Extract the (x, y) coordinate from the center of the cell holding the provided text.  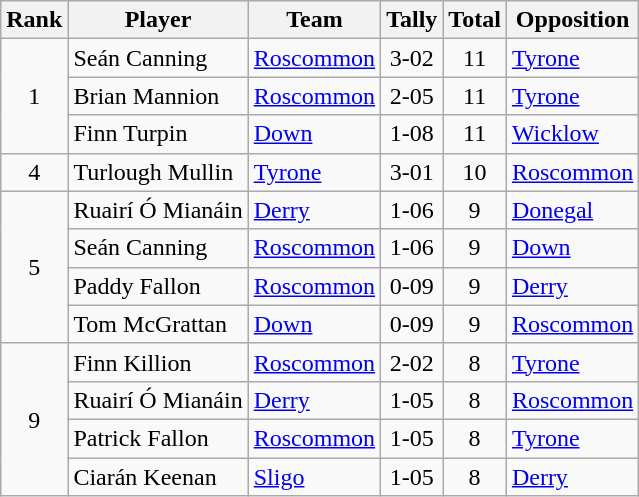
Brian Mannion (158, 96)
Patrick Fallon (158, 438)
Turlough Mullin (158, 172)
Wicklow (572, 134)
Rank (34, 20)
Finn Turpin (158, 134)
Tally (412, 20)
2-05 (412, 96)
Finn Killion (158, 362)
Donegal (572, 210)
5 (34, 267)
4 (34, 172)
3-01 (412, 172)
1-08 (412, 134)
Team (314, 20)
Opposition (572, 20)
Sligo (314, 477)
2-02 (412, 362)
Total (475, 20)
3-02 (412, 58)
Player (158, 20)
Paddy Fallon (158, 286)
Ciarán Keenan (158, 477)
1 (34, 96)
10 (475, 172)
Tom McGrattan (158, 324)
